Search for the cell housing the specified text and yield its [X, Y] center coordinate. 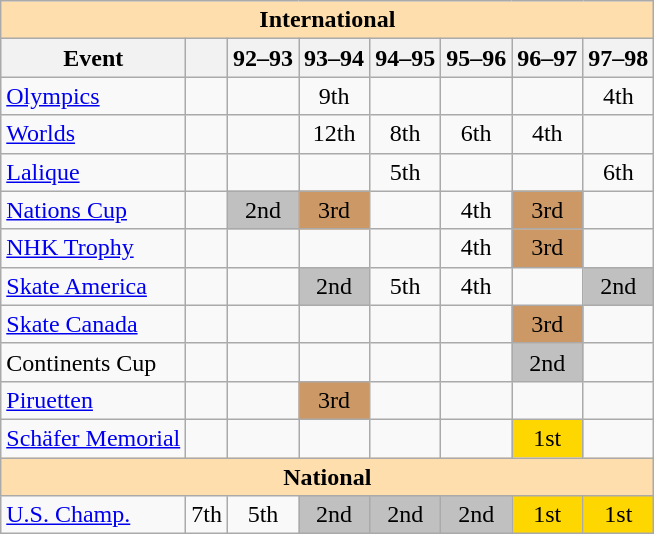
National [328, 477]
Continents Cup [94, 362]
Lalique [94, 172]
Worlds [94, 134]
94–95 [406, 58]
8th [406, 134]
Schäfer Memorial [94, 438]
Skate Canada [94, 324]
Piruetten [94, 400]
12th [334, 134]
U.S. Champ. [94, 515]
96–97 [548, 58]
93–94 [334, 58]
NHK Trophy [94, 248]
97–98 [618, 58]
Skate America [94, 286]
9th [334, 96]
Event [94, 58]
Nations Cup [94, 210]
International [328, 20]
7th [207, 515]
Olympics [94, 96]
92–93 [262, 58]
95–96 [476, 58]
